Determine the [X, Y] coordinate at the center of the cell enclosing the given text.  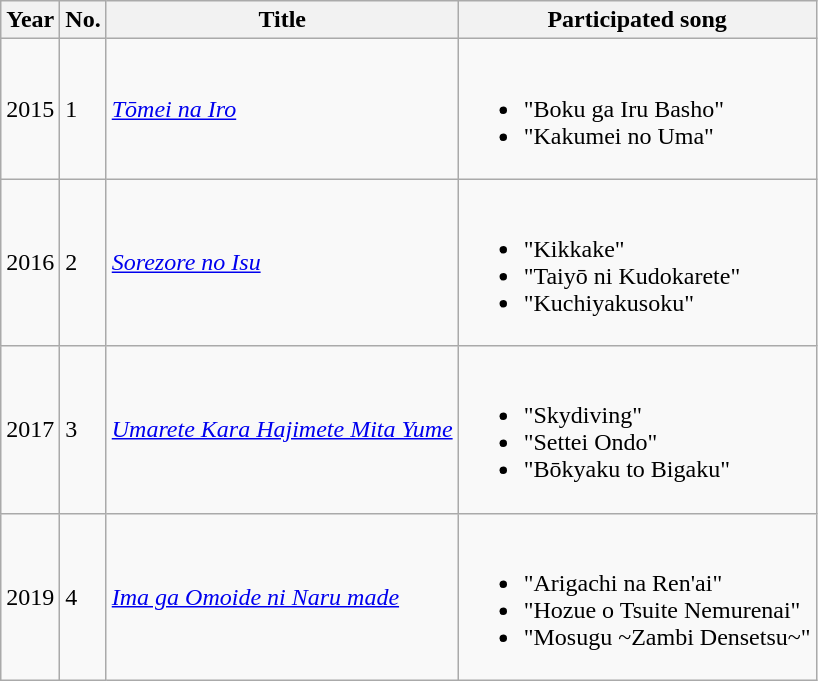
"Arigachi na Ren'ai""Hozue o Tsuite Nemurenai""Mosugu ~Zambi Densetsu~" [637, 596]
Year [30, 20]
2019 [30, 596]
No. [83, 20]
3 [83, 430]
Umarete Kara Hajimete Mita Yume [282, 430]
2016 [30, 262]
4 [83, 596]
Title [282, 20]
1 [83, 109]
2015 [30, 109]
"Skydiving""Settei Ondo""Bōkyaku to Bigaku" [637, 430]
2 [83, 262]
Participated song [637, 20]
"Kikkake""Taiyō ni Kudokarete""Kuchiyakusoku" [637, 262]
Sorezore no Isu [282, 262]
2017 [30, 430]
Tōmei na Iro [282, 109]
"Boku ga Iru Basho""Kakumei no Uma" [637, 109]
Ima ga Omoide ni Naru made [282, 596]
